From the cell containing the given text, extract its center point as [X, Y] coordinate. 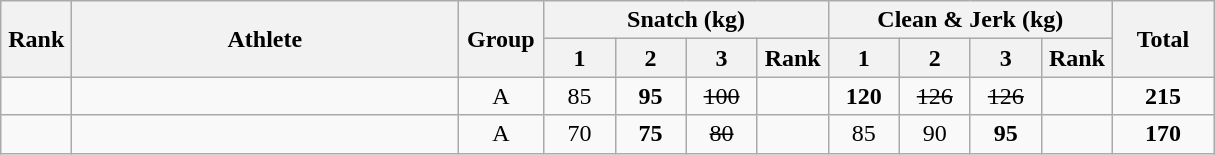
70 [580, 134]
90 [934, 134]
120 [864, 96]
Group [501, 39]
80 [722, 134]
Total [1162, 39]
Athlete [265, 39]
75 [650, 134]
Snatch (kg) [686, 20]
Clean & Jerk (kg) [970, 20]
215 [1162, 96]
170 [1162, 134]
100 [722, 96]
